Detect which cell encompasses the target text, then output its [X, Y] center coordinate. 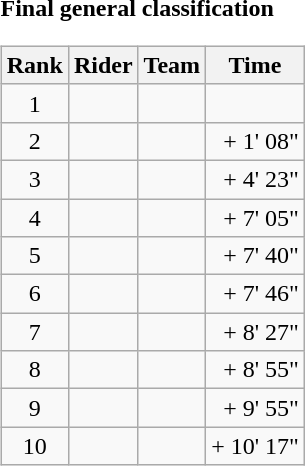
8 [34, 370]
Team [172, 65]
+ 7' 05" [256, 217]
+ 9' 55" [256, 408]
7 [34, 332]
4 [34, 217]
+ 8' 27" [256, 332]
2 [34, 141]
9 [34, 408]
6 [34, 294]
+ 7' 40" [256, 256]
+ 4' 23" [256, 179]
10 [34, 446]
+ 7' 46" [256, 294]
Rank [34, 65]
Rider [103, 65]
Time [256, 65]
3 [34, 179]
5 [34, 256]
+ 10' 17" [256, 446]
+ 1' 08" [256, 141]
1 [34, 103]
+ 8' 55" [256, 370]
